From the cell containing the given text, extract its center point as (x, y) coordinate. 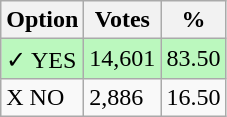
% (194, 20)
16.50 (194, 97)
83.50 (194, 59)
Votes (122, 20)
Option (42, 20)
✓ YES (42, 59)
2,886 (122, 97)
X NO (42, 97)
14,601 (122, 59)
